Return the [x, y] coordinate for the center point of the cell that contains the specified text.  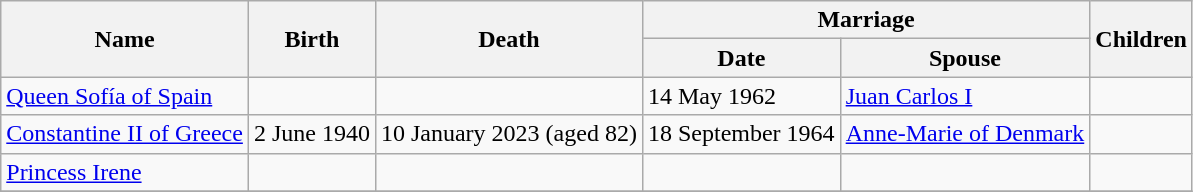
Children [1142, 39]
Constantine II of Greece [125, 134]
Princess Irene [125, 172]
Queen Sofía of Spain [125, 96]
14 May 1962 [741, 96]
2 June 1940 [312, 134]
10 January 2023 (aged 82) [508, 134]
Anne-Marie of Denmark [965, 134]
18 September 1964 [741, 134]
Birth [312, 39]
Date [741, 58]
Name [125, 39]
Death [508, 39]
Juan Carlos I [965, 96]
Marriage [866, 20]
Spouse [965, 58]
